Search for the cell housing the specified text and yield its (X, Y) center coordinate. 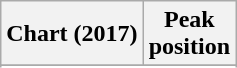
Peak position (189, 34)
Chart (2017) (72, 34)
